Output the (X, Y) coordinate of the center of the cell containing the given text.  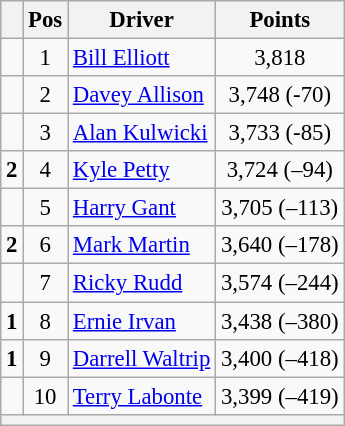
3,640 (–178) (280, 245)
9 (46, 358)
3 (46, 133)
Terry Labonte (142, 396)
7 (46, 283)
4 (46, 170)
3,733 (-85) (280, 133)
Davey Allison (142, 95)
10 (46, 396)
6 (46, 245)
Darrell Waltrip (142, 358)
3,400 (–418) (280, 358)
3,818 (280, 58)
Points (280, 20)
3,438 (–380) (280, 321)
Ricky Rudd (142, 283)
5 (46, 208)
Alan Kulwicki (142, 133)
Mark Martin (142, 245)
8 (46, 321)
3,705 (–113) (280, 208)
Bill Elliott (142, 58)
3,574 (–244) (280, 283)
3,724 (–94) (280, 170)
3,748 (-70) (280, 95)
3,399 (–419) (280, 396)
Harry Gant (142, 208)
Kyle Petty (142, 170)
Ernie Irvan (142, 321)
Pos (46, 20)
Driver (142, 20)
